For the text-containing cell, return its midpoint in (x, y) coordinate format. 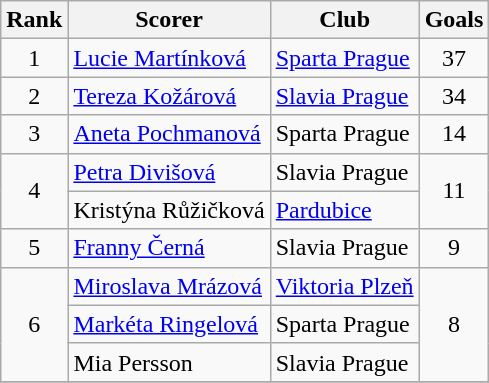
Petra Divišová (169, 172)
Scorer (169, 20)
6 (34, 324)
Club (344, 20)
4 (34, 191)
1 (34, 58)
Kristýna Růžičková (169, 210)
8 (454, 324)
37 (454, 58)
Franny Černá (169, 248)
5 (34, 248)
Tereza Kožárová (169, 96)
Rank (34, 20)
Pardubice (344, 210)
Markéta Ringelová (169, 324)
Mia Persson (169, 362)
Aneta Pochmanová (169, 134)
11 (454, 191)
14 (454, 134)
Miroslava Mrázová (169, 286)
34 (454, 96)
2 (34, 96)
3 (34, 134)
Goals (454, 20)
Viktoria Plzeň (344, 286)
Lucie Martínková (169, 58)
9 (454, 248)
